For the text-containing cell, return its midpoint in [X, Y] coordinate format. 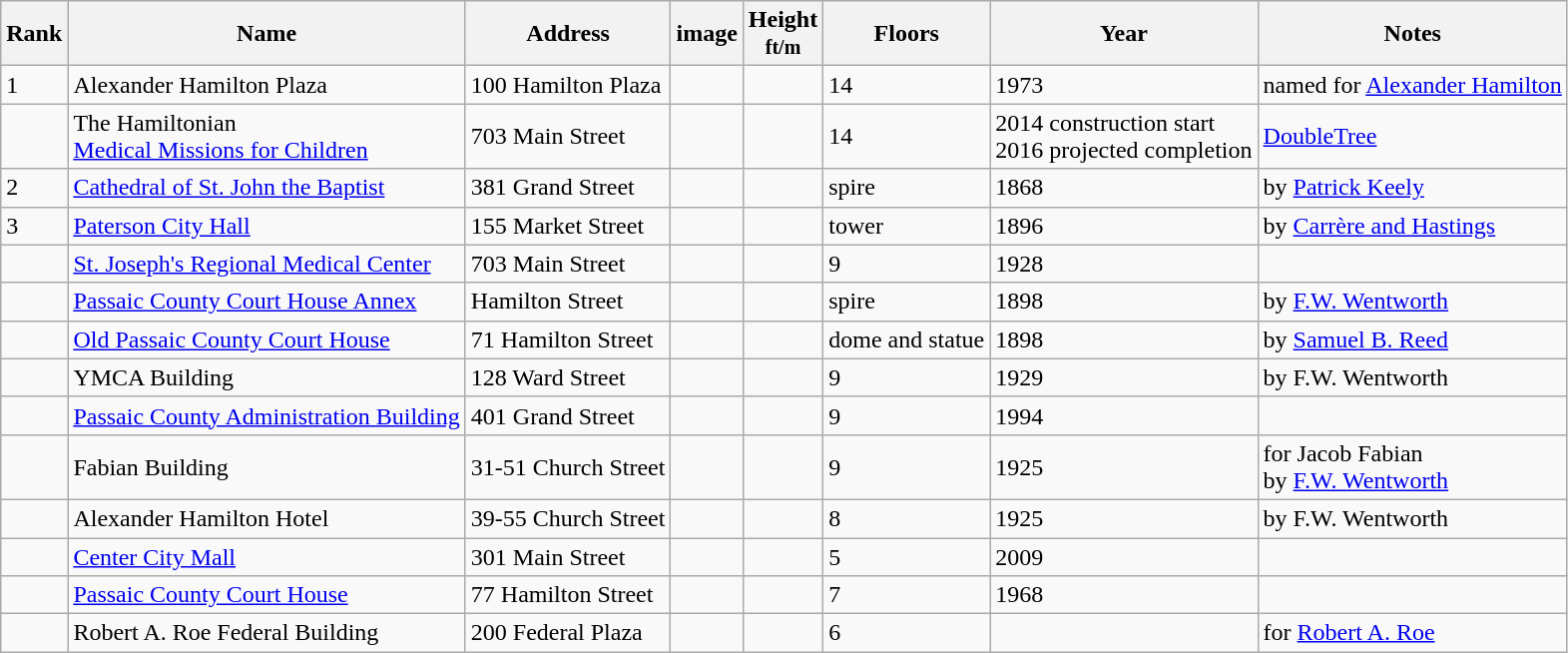
Alexander Hamilton Plaza [266, 85]
31-51 Church Street [568, 467]
DoubleTree [1412, 136]
YMCA Building [266, 377]
Old Passaic County Court House [266, 339]
Paterson City Hall [266, 226]
Address [568, 34]
Rank [34, 34]
301 Main Street [568, 556]
Year [1124, 34]
71 Hamilton Street [568, 339]
by Carrère and Hastings [1412, 226]
381 Grand Street [568, 188]
Center City Mall [266, 556]
image [707, 34]
3 [34, 226]
for Jacob Fabianby F.W. Wentworth [1412, 467]
tower [906, 226]
Passaic County Administration Building [266, 415]
dome and statue [906, 339]
401 Grand Street [568, 415]
1973 [1124, 85]
Robert A. Roe Federal Building [266, 633]
2014 construction start2016 projected completion [1124, 136]
8 [906, 518]
2 [34, 188]
named for Alexander Hamilton [1412, 85]
by Samuel B. Reed [1412, 339]
1 [34, 85]
Notes [1412, 34]
200 Federal Plaza [568, 633]
Heightft/m [783, 34]
Passaic County Court House [266, 595]
Hamilton Street [568, 302]
6 [906, 633]
Fabian Building [266, 467]
Name [266, 34]
2009 [1124, 556]
5 [906, 556]
1928 [1124, 264]
155 Market Street [568, 226]
100 Hamilton Plaza [568, 85]
1896 [1124, 226]
by Patrick Keely [1412, 188]
Floors [906, 34]
1968 [1124, 595]
128 Ward Street [568, 377]
Alexander Hamilton Hotel [266, 518]
Passaic County Court House Annex [266, 302]
Cathedral of St. John the Baptist [266, 188]
St. Joseph's Regional Medical Center [266, 264]
for Robert A. Roe [1412, 633]
1994 [1124, 415]
1929 [1124, 377]
The HamiltonianMedical Missions for Children [266, 136]
7 [906, 595]
39-55 Church Street [568, 518]
1868 [1124, 188]
77 Hamilton Street [568, 595]
